Provide the [x, y] coordinate of the cell's center where the given text is located.  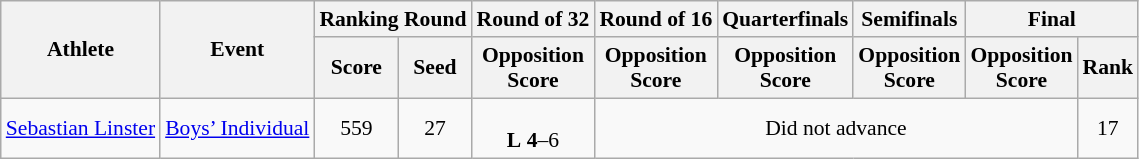
L 4–6 [532, 128]
Score [356, 68]
Boys’ Individual [237, 128]
Seed [434, 68]
Ranking Round [392, 19]
Rank [1108, 68]
17 [1108, 128]
Event [237, 50]
Quarterfinals [785, 19]
Round of 32 [532, 19]
Round of 16 [656, 19]
27 [434, 128]
559 [356, 128]
Did not advance [836, 128]
Final [1052, 19]
Sebastian Linster [80, 128]
Athlete [80, 50]
Semifinals [909, 19]
